Extract the (x, y) coordinate from the center of the cell holding the provided text.  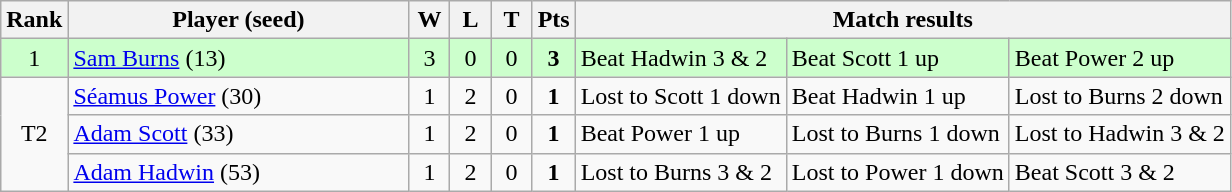
Lost to Hadwin 3 & 2 (1120, 134)
Player (seed) (238, 20)
Beat Power 2 up (1120, 58)
Lost to Burns 1 down (898, 134)
T (512, 20)
W (430, 20)
Beat Scott 3 & 2 (1120, 172)
Sam Burns (13) (238, 58)
Beat Scott 1 up (898, 58)
Match results (902, 20)
Adam Scott (33) (238, 134)
Beat Hadwin 1 up (898, 96)
Séamus Power (30) (238, 96)
L (470, 20)
Pts (554, 20)
Adam Hadwin (53) (238, 172)
Beat Hadwin 3 & 2 (680, 58)
Lost to Burns 2 down (1120, 96)
Lost to Burns 3 & 2 (680, 172)
T2 (34, 134)
Beat Power 1 up (680, 134)
Lost to Scott 1 down (680, 96)
Lost to Power 1 down (898, 172)
Rank (34, 20)
